From the cell containing the given text, extract its center point as [x, y] coordinate. 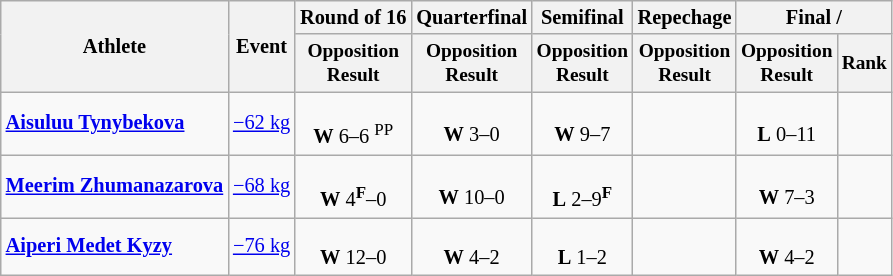
W 6–6 PP [353, 122]
W 4F–0 [353, 186]
Rank [864, 62]
Athlete [114, 46]
W 7–3 [786, 186]
W 9–7 [582, 122]
Event [262, 46]
−62 kg [262, 122]
Aisuluu Tynybekova [114, 122]
−68 kg [262, 186]
L 0–11 [786, 122]
L 1–2 [582, 246]
Final / [814, 17]
Round of 16 [353, 17]
W 10–0 [472, 186]
Meerim Zhumanazarova [114, 186]
Repechage [685, 17]
Quarterfinal [472, 17]
W 12–0 [353, 246]
Semifinal [582, 17]
Aiperi Medet Kyzy [114, 246]
−76 kg [262, 246]
W 3–0 [472, 122]
L 2–9F [582, 186]
